From the cell containing the given text, extract its center point as [X, Y] coordinate. 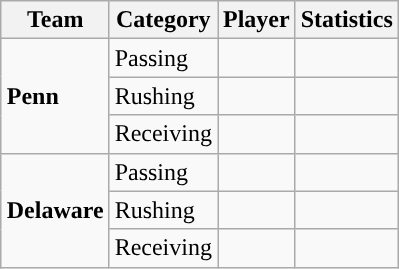
Team [55, 20]
Penn [55, 96]
Player [257, 20]
Delaware [55, 210]
Statistics [346, 20]
Category [163, 20]
